Return (X, Y) of the center of cell containing provided text 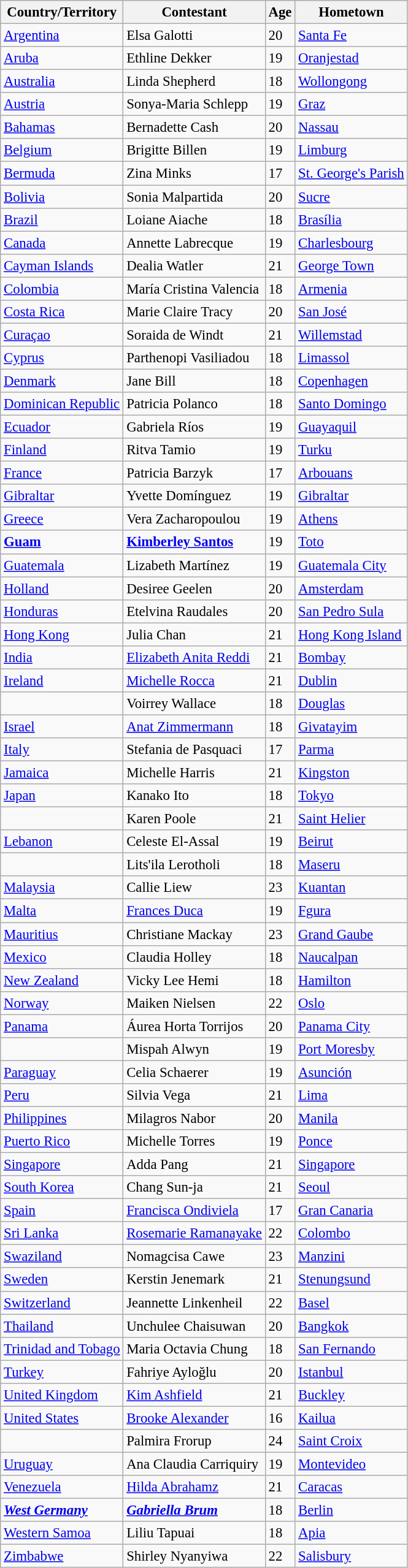
Bolivia (62, 197)
Turkey (62, 1372)
Hamilton (351, 980)
Hilda Abrahamz (194, 1487)
Italy (62, 750)
Linda Shepherd (194, 82)
Callie Liew (194, 888)
Guatemala City (351, 565)
16 (280, 1418)
Palmira Frorup (194, 1441)
Nomagcisa Cawe (194, 1257)
Cayman Islands (62, 265)
Manila (351, 1118)
Basel (351, 1303)
Ritva Tamio (194, 450)
Maseru (351, 865)
Beirut (351, 842)
Trinidad and Tobago (62, 1349)
Patricia Polanco (194, 404)
Israel (62, 726)
Limburg (351, 150)
Peru (62, 1095)
Saint Helier (351, 819)
Mispah Alwyn (194, 1049)
Lebanon (62, 842)
Buckley (351, 1395)
Jamaica (62, 773)
Sweden (62, 1280)
San Pedro Sula (351, 611)
George Town (351, 265)
Parma (351, 750)
Francisca Ondiviela (194, 1211)
Stefania de Pasquaci (194, 750)
Toto (351, 542)
Aruba (62, 58)
Sonia Malpartida (194, 197)
Rosemarie Ramanayake (194, 1233)
Norway (62, 1003)
Ethline Dekker (194, 58)
Port Moresby (351, 1049)
Grand Gaube (351, 934)
Panama City (351, 1026)
Voirrey Wallace (194, 704)
Zimbabwe (62, 1556)
Spain (62, 1211)
St. George's Parish (351, 173)
Elizabeth Anita Reddi (194, 658)
Denmark (62, 381)
Silvia Vega (194, 1095)
Paraguay (62, 1072)
Colombia (62, 289)
Caracas (351, 1487)
Kerstin Jenemark (194, 1280)
West Germany (62, 1510)
Celia Schaerer (194, 1072)
Puerto Rico (62, 1141)
Milagros Nabor (194, 1118)
Bahamas (62, 127)
United States (62, 1418)
Bangkok (351, 1326)
Zina Minks (194, 173)
Lima (351, 1095)
Western Samoa (62, 1533)
Etelvina Raudales (194, 611)
Guam (62, 542)
Gran Canaria (351, 1211)
Karen Poole (194, 819)
Gabriella Brum (194, 1510)
Saint Croix (351, 1441)
Celeste El-Assal (194, 842)
Lizabeth Martínez (194, 565)
Australia (62, 82)
Hometown (351, 12)
India (62, 658)
Belgium (62, 150)
Montevideo (351, 1464)
Bermuda (62, 173)
Maiken Nielsen (194, 1003)
Stenungsund (351, 1280)
Santo Domingo (351, 404)
Patricia Barzyk (194, 473)
Guatemala (62, 565)
Sonya-Maria Schlepp (194, 104)
Adda Pang (194, 1165)
Bombay (351, 658)
Salisbury (351, 1556)
Asunción (351, 1072)
Willemstad (351, 335)
Claudia Holley (194, 957)
Costa Rica (62, 312)
Loiane Aiache (194, 219)
Hong Kong Island (351, 634)
Brasília (351, 219)
Shirley Nyanyiwa (194, 1556)
Charlesbourg (351, 243)
Switzerland (62, 1303)
Contestant (194, 12)
Curaçao (62, 335)
Canada (62, 243)
Japan (62, 796)
Mexico (62, 957)
Liliu Tapuai (194, 1533)
Julia Chan (194, 634)
Elsa Galotti (194, 36)
Greece (62, 519)
Ireland (62, 680)
Bernadette Cash (194, 127)
Armenia (351, 289)
Naucalpan (351, 957)
Marie Claire Tracy (194, 312)
Dominican Republic (62, 404)
Unchulee Chaisuwan (194, 1326)
Kanako Ito (194, 796)
Vicky Lee Hemi (194, 980)
Parthenopi Vasiliadou (194, 358)
Oranjestad (351, 58)
24 (280, 1441)
Sri Lanka (62, 1233)
Philippines (62, 1118)
Douglas (351, 704)
Ponce (351, 1141)
Michelle Harris (194, 773)
Yvette Domínguez (194, 496)
San José (351, 312)
María Cristina Valencia (194, 289)
Country/Territory (62, 12)
Seoul (351, 1187)
Amsterdam (351, 588)
Mauritius (62, 934)
South Korea (62, 1187)
Anat Zimmermann (194, 726)
Ecuador (62, 427)
Oslo (351, 1003)
Christiane Mackay (194, 934)
Tokyo (351, 796)
Fgura (351, 911)
Brazil (62, 219)
Austria (62, 104)
Guayaquil (351, 427)
Finland (62, 450)
Berlin (351, 1510)
Age (280, 12)
Dublin (351, 680)
Colombo (351, 1233)
Givatayim (351, 726)
Istanbul (351, 1372)
Michelle Rocca (194, 680)
Panama (62, 1026)
Maria Octavia Chung (194, 1349)
New Zealand (62, 980)
Dealia Watler (194, 265)
Honduras (62, 611)
Argentina (62, 36)
Fahriye Ayloğlu (194, 1372)
Desiree Geelen (194, 588)
Soraida de Windt (194, 335)
Brigitte Billen (194, 150)
Manzini (351, 1257)
Lits'ila Lerotholi (194, 865)
Venezuela (62, 1487)
Gabriela Ríos (194, 427)
Ana Claudia Carriquiry (194, 1464)
Vera Zacharopoulou (194, 519)
Sucre (351, 197)
Malaysia (62, 888)
Michelle Torres (194, 1141)
Nassau (351, 127)
Turku (351, 450)
Hong Kong (62, 634)
Holland (62, 588)
Kuantan (351, 888)
Annette Labrecque (194, 243)
Malta (62, 911)
Kim Ashfield (194, 1395)
Thailand (62, 1326)
Kimberley Santos (194, 542)
United Kingdom (62, 1395)
Jane Bill (194, 381)
Copenhagen (351, 381)
Jeannette Linkenheil (194, 1303)
Uruguay (62, 1464)
Arbouans (351, 473)
Cyprus (62, 358)
Kingston (351, 773)
Wollongong (351, 82)
Áurea Horta Torrijos (194, 1026)
Frances Duca (194, 911)
Kailua (351, 1418)
Santa Fe (351, 36)
Graz (351, 104)
Brooke Alexander (194, 1418)
San Fernando (351, 1349)
Swaziland (62, 1257)
Chang Sun-ja (194, 1187)
Limassol (351, 358)
Apia (351, 1533)
France (62, 473)
Athens (351, 519)
